Detect which cell encompasses the target text, then output its (X, Y) center coordinate. 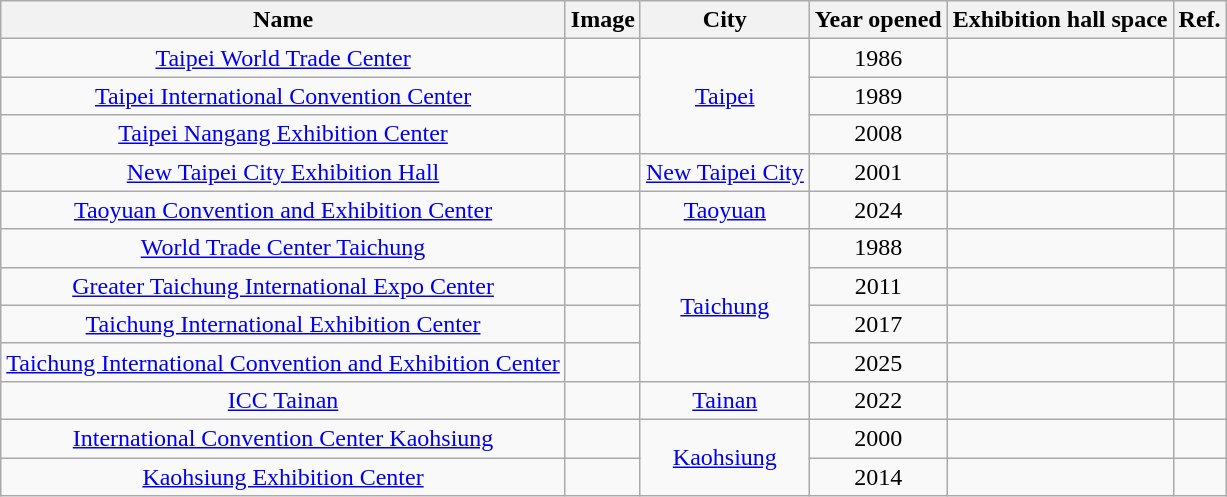
2001 (878, 172)
Kaohsiung Exhibition Center (284, 477)
2014 (878, 477)
Taichung International Convention and Exhibition Center (284, 362)
Taoyuan (724, 210)
New Taipei City (724, 172)
Taipei World Trade Center (284, 58)
2025 (878, 362)
Taipei (724, 96)
Taichung International Exhibition Center (284, 324)
1989 (878, 96)
New Taipei City Exhibition Hall (284, 172)
Kaohsiung (724, 457)
Taipei Nangang Exhibition Center (284, 134)
Taipei International Convention Center (284, 96)
Image (602, 20)
World Trade Center Taichung (284, 248)
ICC Tainan (284, 400)
2008 (878, 134)
International Convention Center Kaohsiung (284, 438)
1988 (878, 248)
2024 (878, 210)
Name (284, 20)
Tainan (724, 400)
Ref. (1200, 20)
2000 (878, 438)
2017 (878, 324)
2022 (878, 400)
1986 (878, 58)
Taoyuan Convention and Exhibition Center (284, 210)
City (724, 20)
Taichung (724, 305)
Year opened (878, 20)
2011 (878, 286)
Greater Taichung International Expo Center (284, 286)
Exhibition hall space (1060, 20)
